Detect which cell encompasses the target text, then output its (X, Y) center coordinate. 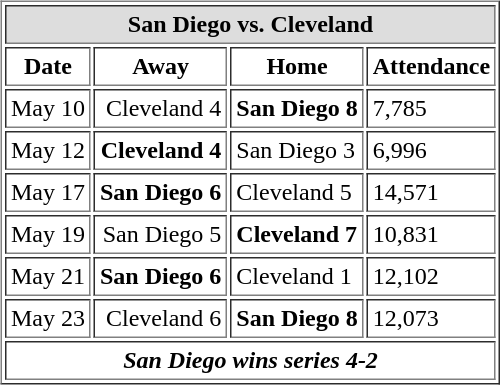
San Diego 3 (296, 150)
Cleveland 5 (296, 192)
May 17 (48, 192)
6,996 (432, 150)
12,102 (432, 276)
14,571 (432, 192)
May 12 (48, 150)
May 23 (48, 318)
San Diego 5 (160, 234)
Cleveland 6 (160, 318)
10,831 (432, 234)
7,785 (432, 108)
San Diego wins series 4-2 (250, 360)
Away (160, 66)
San Diego vs. Cleveland (250, 24)
Cleveland 1 (296, 276)
Date (48, 66)
Cleveland 7 (296, 234)
May 21 (48, 276)
Home (296, 66)
Attendance (432, 66)
May 10 (48, 108)
May 19 (48, 234)
12,073 (432, 318)
